Determine the (x, y) coordinate at the center of the cell enclosing the given text.  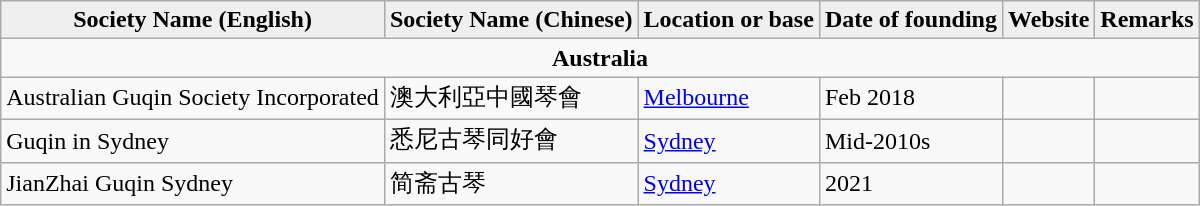
Remarks (1147, 20)
Melbourne (728, 98)
Feb 2018 (910, 98)
2021 (910, 184)
Date of founding (910, 20)
Mid-2010s (910, 140)
悉尼古琴同好會 (511, 140)
简斋古琴 (511, 184)
Society Name (English) (193, 20)
Society Name (Chinese) (511, 20)
Australia (600, 58)
JianZhai Guqin Sydney (193, 184)
Australian Guqin Society Incorporated (193, 98)
Location or base (728, 20)
Guqin in Sydney (193, 140)
澳大利亞中國琴會 (511, 98)
Website (1048, 20)
